Search for the cell housing the specified text and yield its [x, y] center coordinate. 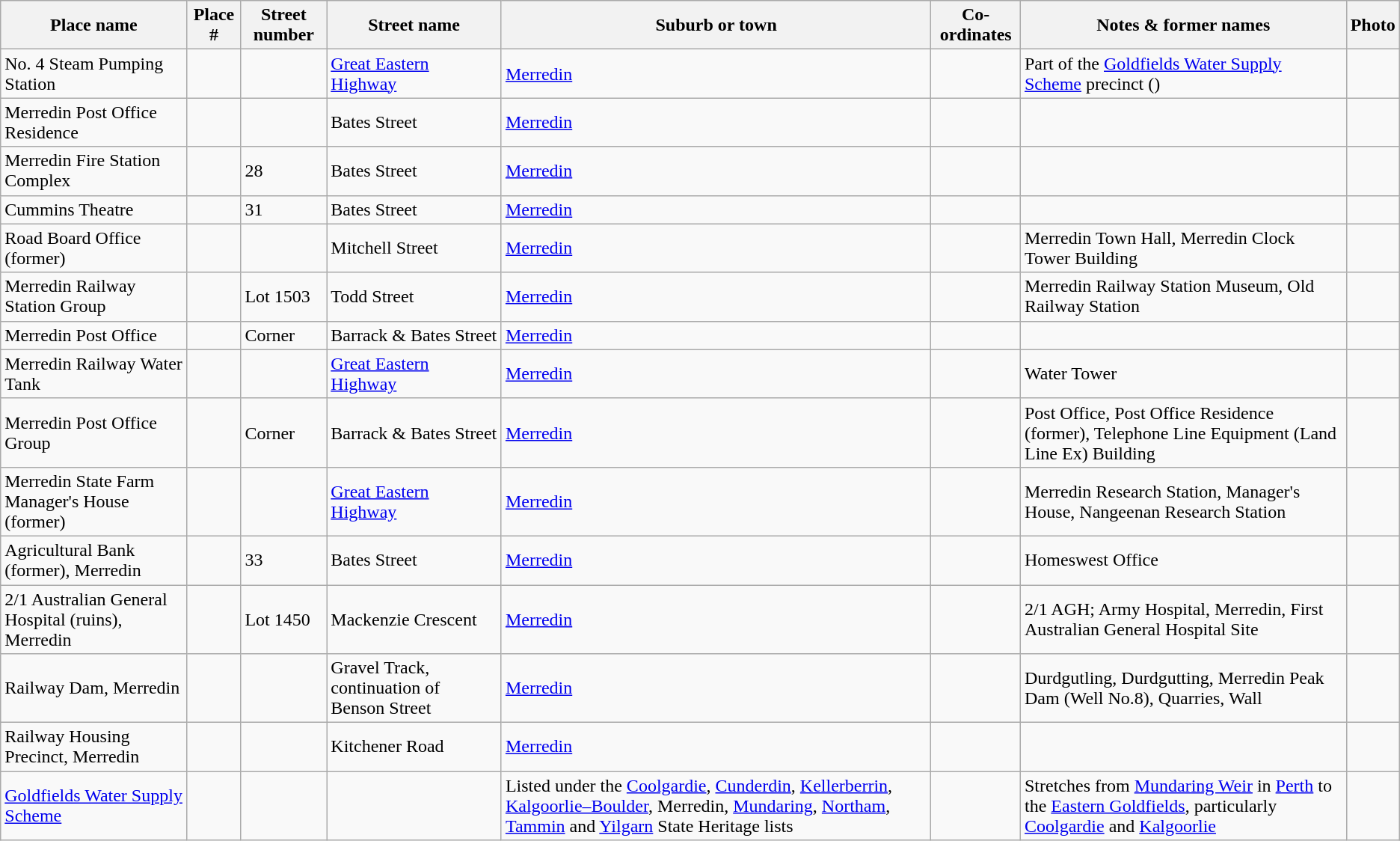
Agricultural Bank (former), Merredin [94, 560]
Todd Street [414, 296]
Notes & former names [1183, 25]
Merredin Post Office [94, 335]
Stretches from Mundaring Weir in Perth to the Eastern Goldfields, particularly Coolgardie and Kalgoorlie [1183, 806]
Place # [214, 25]
Merredin Railway Station Museum, Old Railway Station [1183, 296]
Kitchener Road [414, 747]
Railway Housing Precinct, Merredin [94, 747]
Suburb or town [716, 25]
Durdgutling, Durdgutting, Merredin Peak Dam (Well No.8), Quarries, Wall [1183, 688]
Merredin Fire Station Complex [94, 171]
Merredin Railway Water Tank [94, 374]
Listed under the Coolgardie, Cunderdin, Kellerberrin, Kalgoorlie–Boulder, Merredin, Mundaring, Northam, Tammin and Yilgarn State Heritage lists [716, 806]
Merredin Post Office Group [94, 432]
33 [284, 560]
Merredin State Farm Manager's House (former) [94, 501]
Mackenzie Crescent [414, 620]
Gravel Track, continuation of Benson Street [414, 688]
Merredin Town Hall, Merredin Clock Tower Building [1183, 248]
Co-ordinates [976, 25]
Place name [94, 25]
31 [284, 210]
2/1 AGH; Army Hospital, Merredin, First Australian General Hospital Site [1183, 620]
Goldfields Water Supply Scheme [94, 806]
Mitchell Street [414, 248]
Photo [1373, 25]
Railway Dam, Merredin [94, 688]
No. 4 Steam Pumping Station [94, 73]
Street name [414, 25]
Street number [284, 25]
Part of the Goldfields Water Supply Scheme precinct () [1183, 73]
Merredin Railway Station Group [94, 296]
2/1 Australian General Hospital (ruins), Merredin [94, 620]
Post Office, Post Office Residence (former), Telephone Line Equipment (Land Line Ex) Building [1183, 432]
Water Tower [1183, 374]
Lot 1503 [284, 296]
Cummins Theatre [94, 210]
Homeswest Office [1183, 560]
Lot 1450 [284, 620]
Merredin Research Station, Manager's House, Nangeenan Research Station [1183, 501]
Merredin Post Office Residence [94, 123]
Road Board Office (former) [94, 248]
28 [284, 171]
